For the text-containing cell, return its midpoint in (x, y) coordinate format. 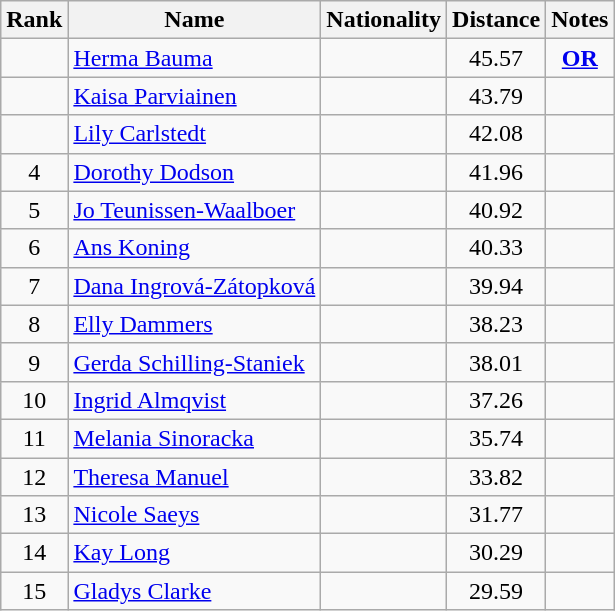
35.74 (496, 438)
15 (34, 591)
12 (34, 477)
29.59 (496, 591)
6 (34, 248)
Lily Carlstedt (194, 134)
Name (194, 20)
13 (34, 515)
11 (34, 438)
40.92 (496, 210)
31.77 (496, 515)
38.01 (496, 362)
Rank (34, 20)
Gerda Schilling-Staniek (194, 362)
Ingrid Almqvist (194, 400)
Elly Dammers (194, 324)
10 (34, 400)
39.94 (496, 286)
42.08 (496, 134)
45.57 (496, 58)
14 (34, 553)
Dana Ingrová-Zátopková (194, 286)
41.96 (496, 172)
Notes (580, 20)
7 (34, 286)
43.79 (496, 96)
Theresa Manuel (194, 477)
9 (34, 362)
Melania Sinoracka (194, 438)
Distance (496, 20)
Dorothy Dodson (194, 172)
4 (34, 172)
Jo Teunissen-Waalboer (194, 210)
37.26 (496, 400)
5 (34, 210)
Gladys Clarke (194, 591)
Ans Koning (194, 248)
33.82 (496, 477)
Herma Bauma (194, 58)
8 (34, 324)
40.33 (496, 248)
Nationality (384, 20)
Kay Long (194, 553)
38.23 (496, 324)
Kaisa Parviainen (194, 96)
30.29 (496, 553)
OR (580, 58)
Nicole Saeys (194, 515)
